Locate the cell with the specified text and output its (X, Y) center coordinate. 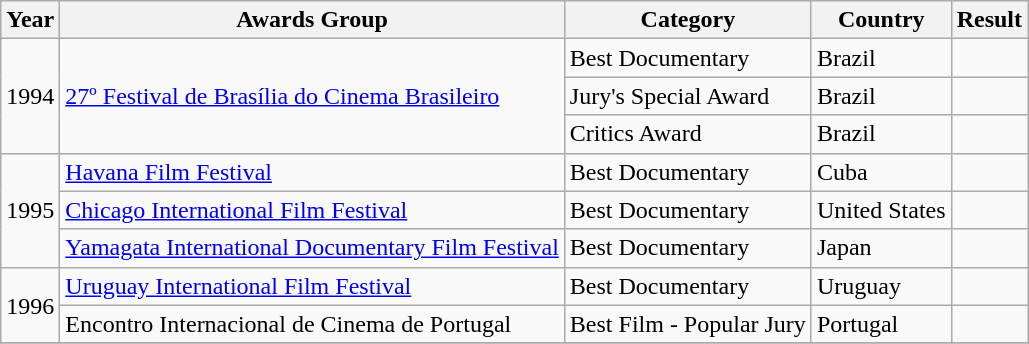
Critics Award (688, 134)
Yamagata International Documentary Film Festival (312, 248)
Best Film - Popular Jury (688, 324)
Uruguay International Film Festival (312, 286)
Japan (881, 248)
Cuba (881, 172)
United States (881, 210)
Encontro Internacional de Cinema de Portugal (312, 324)
Havana Film Festival (312, 172)
Category (688, 20)
Result (989, 20)
Portugal (881, 324)
Country (881, 20)
Year (30, 20)
1996 (30, 305)
1995 (30, 210)
Uruguay (881, 286)
Chicago International Film Festival (312, 210)
27º Festival de Brasília do Cinema Brasileiro (312, 96)
Jury's Special Award (688, 96)
Awards Group (312, 20)
1994 (30, 96)
